Locate the cell with the specified text and output its [x, y] center coordinate. 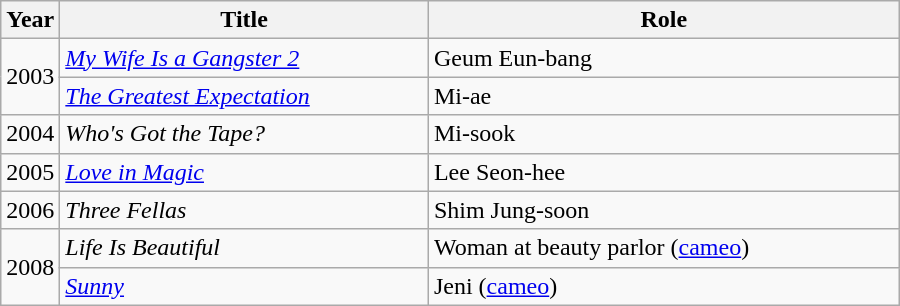
2006 [30, 210]
Mi-ae [664, 96]
Love in Magic [244, 172]
My Wife Is a Gangster 2 [244, 58]
2005 [30, 172]
2008 [30, 267]
Three Fellas [244, 210]
Lee Seon-hee [664, 172]
Jeni (cameo) [664, 286]
Title [244, 20]
Life Is Beautiful [244, 248]
Who's Got the Tape? [244, 134]
Shim Jung-soon [664, 210]
The Greatest Expectation [244, 96]
Mi-sook [664, 134]
Geum Eun-bang [664, 58]
Year [30, 20]
Woman at beauty parlor (cameo) [664, 248]
2004 [30, 134]
Role [664, 20]
2003 [30, 77]
Sunny [244, 286]
